Capture the cell that displays the provided text and extract its [X, Y] central coordinate. 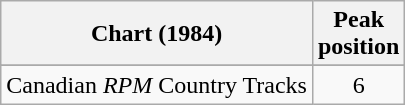
Canadian RPM Country Tracks [157, 85]
Chart (1984) [157, 34]
6 [358, 85]
Peakposition [358, 34]
